Search for the cell housing the specified text and yield its [x, y] center coordinate. 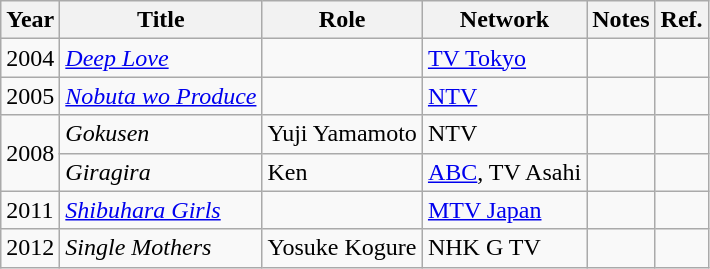
NHK G TV [504, 248]
2005 [30, 96]
Deep Love [161, 58]
Shibuhara Girls [161, 210]
MTV Japan [504, 210]
ABC, TV Asahi [504, 172]
2012 [30, 248]
Yosuke Kogure [342, 248]
Single Mothers [161, 248]
2008 [30, 153]
TV Tokyo [504, 58]
Year [30, 20]
2011 [30, 210]
Yuji Yamamoto [342, 134]
Ref. [682, 20]
Gokusen [161, 134]
Network [504, 20]
Nobuta wo Produce [161, 96]
Ken [342, 172]
Role [342, 20]
2004 [30, 58]
Giragira [161, 172]
Title [161, 20]
Notes [621, 20]
